Determine the (x, y) coordinate at the center of the cell enclosing the given text.  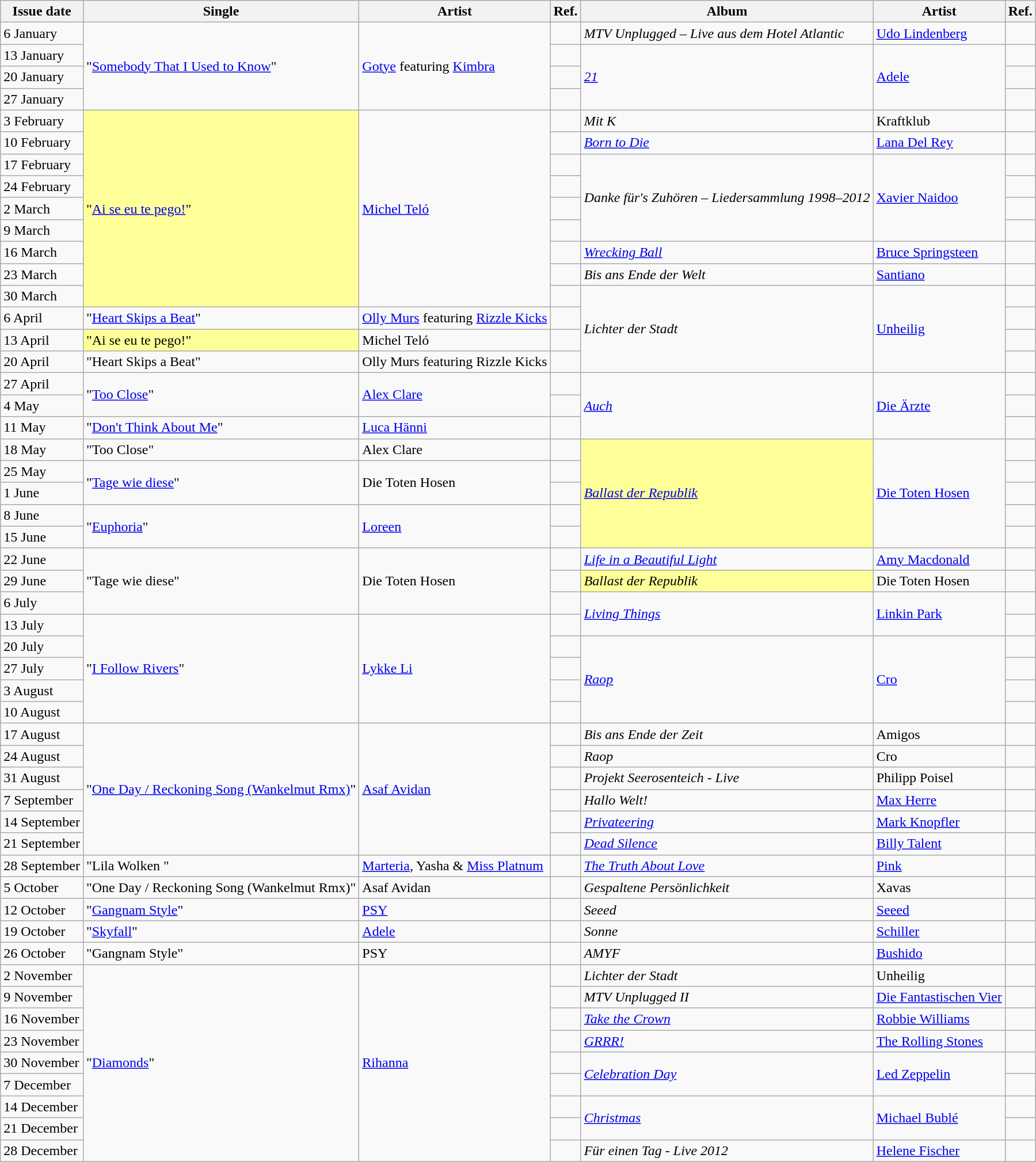
18 May (42, 449)
12 October (42, 909)
Hallo Welt! (727, 800)
"Euphoria" (221, 526)
Living Things (727, 614)
"Don't Think About Me" (221, 428)
Single (221, 12)
Gespaltene Persönlichkeit (727, 887)
Billy Talent (939, 844)
Bruce Springsteen (939, 252)
23 November (42, 1041)
3 February (42, 121)
Christmas (727, 1118)
Take the Crown (727, 1019)
20 July (42, 647)
1 June (42, 493)
Schiller (939, 931)
13 April (42, 340)
14 December (42, 1107)
MTV Unplugged II (727, 997)
Celebration Day (727, 1074)
Lykke Li (455, 668)
27 July (42, 669)
Lana Del Rey (939, 143)
20 April (42, 362)
Issue date (42, 12)
Michael Bublé (939, 1118)
11 May (42, 428)
Philipp Poisel (939, 778)
Loreen (455, 526)
3 August (42, 691)
"I Follow Rivers" (221, 668)
Für einen Tag - Live 2012 (727, 1150)
Auch (727, 406)
Marteria, Yasha & Miss Platnum (455, 866)
6 January (42, 33)
8 June (42, 515)
13 July (42, 624)
29 June (42, 581)
Dead Silence (727, 844)
Bis ans Ende der Welt (727, 275)
6 July (42, 603)
Die Fantastischen Vier (939, 997)
13 January (42, 55)
Wrecking Ball (727, 252)
27 April (42, 384)
Projekt Seerosenteich - Live (727, 778)
23 March (42, 275)
21 September (42, 844)
Helene Fischer (939, 1150)
10 August (42, 713)
Max Herre (939, 800)
Led Zeppelin (939, 1074)
9 March (42, 230)
Amy Macdonald (939, 559)
21 (727, 77)
Xavas (939, 887)
Danke für's Zuhören – Liedersammlung 1998–2012 (727, 197)
"Diamonds" (221, 1064)
Die Ärzte (939, 406)
Sonne (727, 931)
30 November (42, 1063)
Born to Die (727, 143)
"Skyfall" (221, 931)
9 November (42, 997)
"Somebody That I Used to Know" (221, 66)
Privateering (727, 822)
17 August (42, 734)
2 November (42, 976)
6 April (42, 318)
Pink (939, 866)
15 June (42, 537)
The Rolling Stones (939, 1041)
7 September (42, 800)
14 September (42, 822)
28 September (42, 866)
26 October (42, 953)
Rihanna (455, 1064)
Album (727, 12)
10 February (42, 143)
Udo Lindenberg (939, 33)
Robbie Williams (939, 1019)
Xavier Naidoo (939, 197)
"Lila Wolken " (221, 866)
Kraftklub (939, 121)
24 August (42, 756)
Life in a Beautiful Light (727, 559)
AMYF (727, 953)
25 May (42, 471)
19 October (42, 931)
16 March (42, 252)
Mit K (727, 121)
Bis ans Ende der Zeit (727, 734)
4 May (42, 406)
Mark Knopfler (939, 822)
The Truth About Love (727, 866)
Luca Hänni (455, 428)
16 November (42, 1019)
GRRR! (727, 1041)
28 December (42, 1150)
MTV Unplugged – Live aus dem Hotel Atlantic (727, 33)
Bushido (939, 953)
Santiano (939, 275)
Amigos (939, 734)
27 January (42, 99)
Linkin Park (939, 614)
17 February (42, 165)
21 December (42, 1129)
7 December (42, 1085)
31 August (42, 778)
22 June (42, 559)
2 March (42, 208)
24 February (42, 186)
5 October (42, 887)
20 January (42, 77)
30 March (42, 296)
Gotye featuring Kimbra (455, 66)
